Output the [X, Y] coordinate of the center of the cell containing the given text.  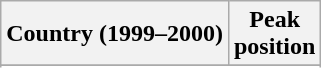
Peakposition [274, 34]
Country (1999–2000) [115, 34]
